For the text-containing cell, return its midpoint in (X, Y) coordinate format. 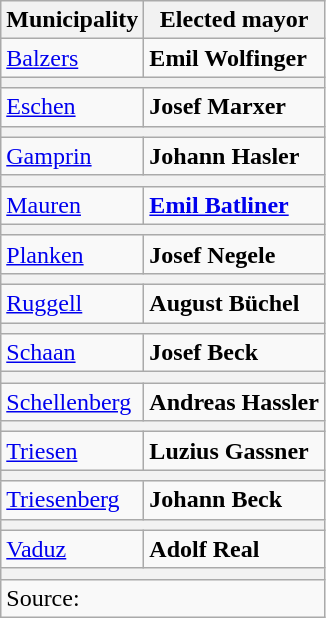
Triesenberg (72, 500)
August Büchel (234, 303)
Mauren (72, 205)
Josef Negele (234, 254)
Emil Wolfinger (234, 58)
Johann Hasler (234, 156)
Gamprin (72, 156)
Planken (72, 254)
Triesen (72, 451)
Vaduz (72, 549)
Josef Beck (234, 353)
Adolf Real (234, 549)
Schellenberg (72, 402)
Emil Batliner (234, 205)
Elected mayor (234, 20)
Schaan (72, 353)
Josef Marxer (234, 107)
Eschen (72, 107)
Ruggell (72, 303)
Andreas Hassler (234, 402)
Balzers (72, 58)
Source: (163, 598)
Johann Beck (234, 500)
Municipality (72, 20)
Luzius Gassner (234, 451)
